Detect which cell encompasses the target text, then output its [X, Y] center coordinate. 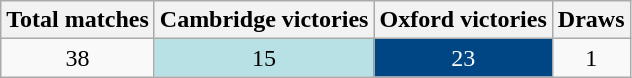
Oxford victories [463, 20]
Cambridge victories [264, 20]
23 [463, 58]
15 [264, 58]
Draws [591, 20]
Total matches [78, 20]
38 [78, 58]
1 [591, 58]
